For the text-containing cell, return its midpoint in (x, y) coordinate format. 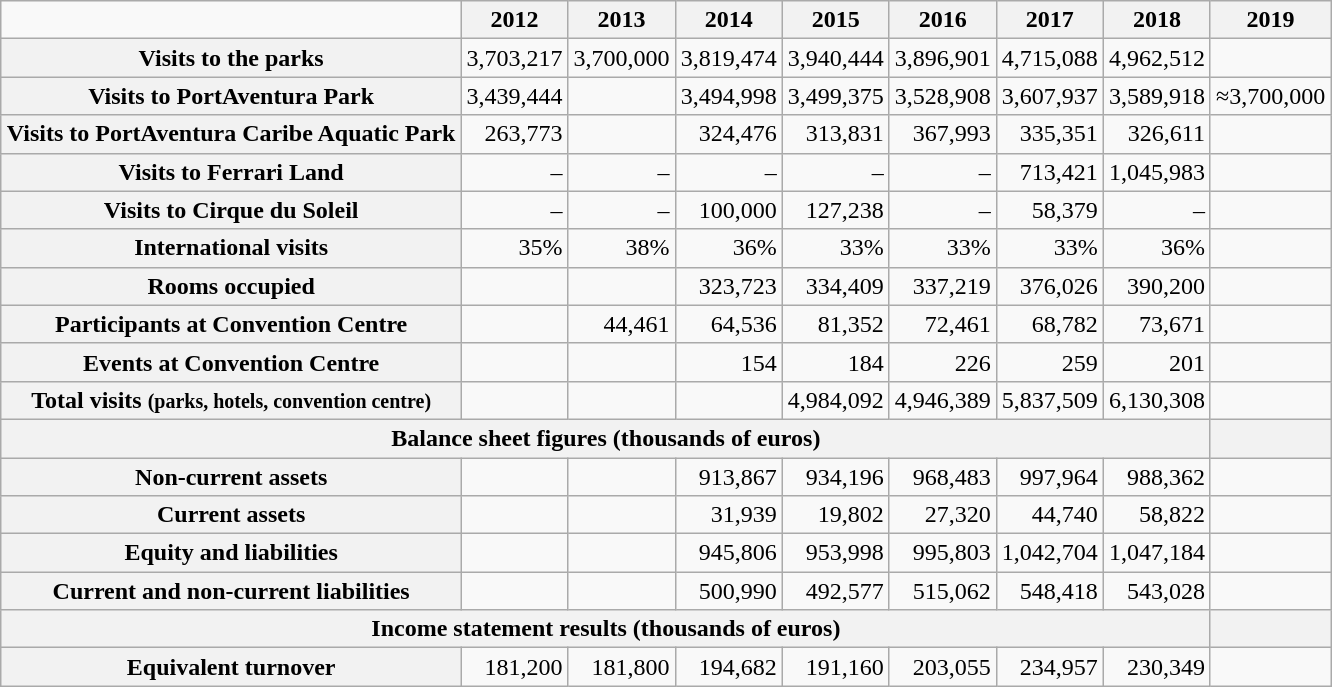
2016 (942, 20)
1,042,704 (1050, 553)
500,990 (728, 591)
Equity and liabilities (231, 553)
5,837,509 (1050, 400)
Current assets (231, 515)
3,439,444 (514, 96)
492,577 (836, 591)
713,421 (1050, 172)
35% (514, 248)
3,494,998 (728, 96)
38% (622, 248)
548,418 (1050, 591)
Rooms occupied (231, 286)
127,238 (836, 210)
International visits (231, 248)
3,589,918 (1156, 96)
Events at Convention Centre (231, 362)
Participants at Convention Centre (231, 324)
3,896,901 (942, 58)
Visits to the parks (231, 58)
Visits to Ferrari Land (231, 172)
3,703,217 (514, 58)
313,831 (836, 134)
68,782 (1050, 324)
44,740 (1050, 515)
72,461 (942, 324)
184 (836, 362)
334,409 (836, 286)
376,026 (1050, 286)
4,946,389 (942, 400)
31,939 (728, 515)
19,802 (836, 515)
Total visits (parks, hotels, convention centre) (231, 400)
3,528,908 (942, 96)
997,964 (1050, 477)
263,773 (514, 134)
2014 (728, 20)
2015 (836, 20)
934,196 (836, 477)
Income statement results (thousands of euros) (606, 629)
953,998 (836, 553)
203,055 (942, 667)
≈3,700,000 (1270, 96)
6,130,308 (1156, 400)
367,993 (942, 134)
44,461 (622, 324)
337,219 (942, 286)
Visits to PortAventura Park (231, 96)
81,352 (836, 324)
913,867 (728, 477)
3,819,474 (728, 58)
58,822 (1156, 515)
543,028 (1156, 591)
73,671 (1156, 324)
4,962,512 (1156, 58)
995,803 (942, 553)
2013 (622, 20)
1,047,184 (1156, 553)
58,379 (1050, 210)
230,349 (1156, 667)
2012 (514, 20)
27,320 (942, 515)
323,723 (728, 286)
335,351 (1050, 134)
1,045,983 (1156, 172)
194,682 (728, 667)
3,499,375 (836, 96)
945,806 (728, 553)
968,483 (942, 477)
988,362 (1156, 477)
326,611 (1156, 134)
191,160 (836, 667)
324,476 (728, 134)
Equivalent turnover (231, 667)
3,700,000 (622, 58)
154 (728, 362)
Non-current assets (231, 477)
100,000 (728, 210)
259 (1050, 362)
181,200 (514, 667)
4,984,092 (836, 400)
4,715,088 (1050, 58)
181,800 (622, 667)
515,062 (942, 591)
226 (942, 362)
234,957 (1050, 667)
3,607,937 (1050, 96)
64,536 (728, 324)
Balance sheet figures (thousands of euros) (606, 438)
390,200 (1156, 286)
Visits to Cirque du Soleil (231, 210)
2018 (1156, 20)
3,940,444 (836, 58)
201 (1156, 362)
2017 (1050, 20)
2019 (1270, 20)
Current and non-current liabilities (231, 591)
Visits to PortAventura Caribe Aquatic Park (231, 134)
